Detect which cell encompasses the target text, then output its (x, y) center coordinate. 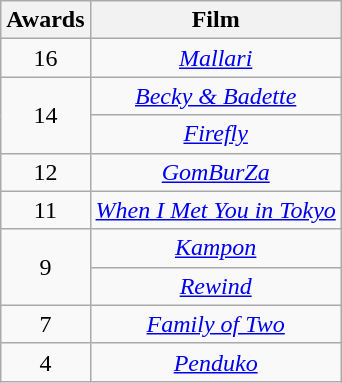
14 (46, 115)
9 (46, 267)
Rewind (216, 286)
12 (46, 172)
Penduko (216, 362)
4 (46, 362)
Film (216, 20)
Awards (46, 20)
GomBurZa (216, 172)
11 (46, 210)
7 (46, 324)
Mallari (216, 58)
Family of Two (216, 324)
16 (46, 58)
When I Met You in Tokyo (216, 210)
Kampon (216, 248)
Firefly (216, 134)
Becky & Badette (216, 96)
